Provide the [x, y] coordinate of the cell's center where the given text is located.  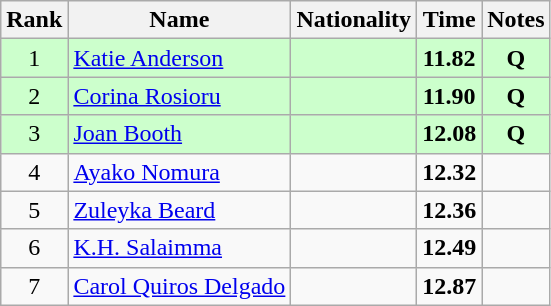
Name [180, 20]
Rank [34, 20]
5 [34, 210]
6 [34, 248]
12.08 [450, 134]
11.82 [450, 58]
Ayako Nomura [180, 172]
12.36 [450, 210]
12.87 [450, 286]
2 [34, 96]
7 [34, 286]
1 [34, 58]
12.32 [450, 172]
Zuleyka Beard [180, 210]
K.H. Salaimma [180, 248]
Notes [516, 20]
4 [34, 172]
Katie Anderson [180, 58]
12.49 [450, 248]
Time [450, 20]
Joan Booth [180, 134]
Corina Rosioru [180, 96]
3 [34, 134]
Carol Quiros Delgado [180, 286]
Nationality [354, 20]
11.90 [450, 96]
